From the cell containing the given text, extract its center point as [X, Y] coordinate. 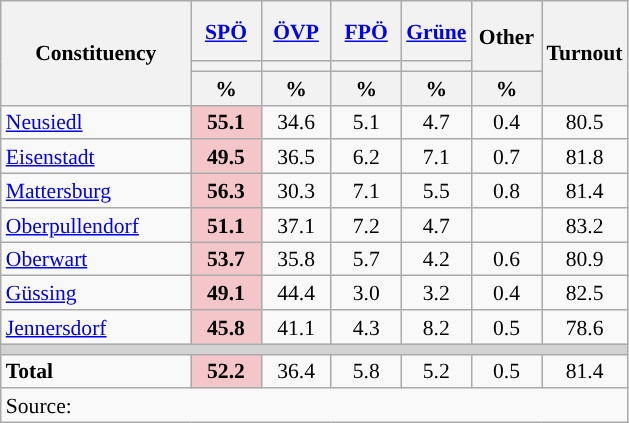
5.1 [366, 122]
36.4 [296, 371]
Total [96, 371]
0.8 [506, 191]
Oberpullendorf [96, 225]
Jennersdorf [96, 327]
56.3 [226, 191]
Other [506, 36]
Mattersburg [96, 191]
Constituency [96, 53]
3.0 [366, 293]
Turnout [585, 53]
53.7 [226, 259]
Neusiedl [96, 122]
Source: [314, 406]
FPÖ [366, 31]
4.3 [366, 327]
37.1 [296, 225]
52.2 [226, 371]
49.1 [226, 293]
0.6 [506, 259]
45.8 [226, 327]
44.4 [296, 293]
0.7 [506, 157]
35.8 [296, 259]
34.6 [296, 122]
8.2 [436, 327]
Oberwart [96, 259]
78.6 [585, 327]
6.2 [366, 157]
80.9 [585, 259]
80.5 [585, 122]
7.2 [366, 225]
4.2 [436, 259]
ÖVP [296, 31]
5.7 [366, 259]
51.1 [226, 225]
81.8 [585, 157]
83.2 [585, 225]
41.1 [296, 327]
55.1 [226, 122]
30.3 [296, 191]
SPÖ [226, 31]
5.8 [366, 371]
Eisenstadt [96, 157]
3.2 [436, 293]
36.5 [296, 157]
49.5 [226, 157]
Grüne [436, 31]
5.2 [436, 371]
82.5 [585, 293]
5.5 [436, 191]
Güssing [96, 293]
